Provide the [X, Y] coordinate of the cell's center where the given text is located.  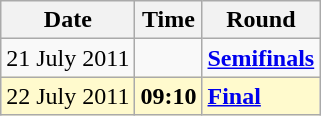
Time [168, 20]
Date [68, 20]
09:10 [168, 96]
21 July 2011 [68, 58]
Round [261, 20]
Final [261, 96]
22 July 2011 [68, 96]
Semifinals [261, 58]
